Search for the cell housing the specified text and yield its (X, Y) center coordinate. 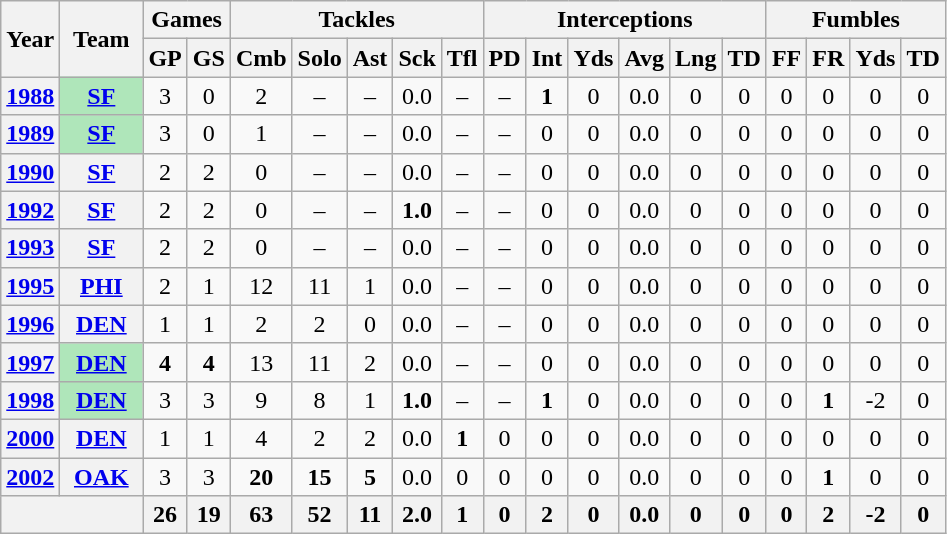
GS (208, 58)
Fumbles (856, 20)
12 (261, 286)
FR (828, 58)
Avg (644, 58)
52 (320, 515)
Games (186, 20)
Solo (320, 58)
1996 (30, 324)
1992 (30, 210)
Tfl (462, 58)
1989 (30, 134)
2.0 (417, 515)
1990 (30, 172)
FF (786, 58)
13 (261, 362)
PHI (102, 286)
Sck (417, 58)
GP (165, 58)
Cmb (261, 58)
1988 (30, 96)
63 (261, 515)
8 (320, 400)
OAK (102, 477)
5 (370, 477)
PD (504, 58)
1993 (30, 248)
Tackles (356, 20)
9 (261, 400)
Year (30, 39)
20 (261, 477)
Ast (370, 58)
15 (320, 477)
26 (165, 515)
19 (208, 515)
Team (102, 39)
2002 (30, 477)
Lng (696, 58)
2000 (30, 438)
1995 (30, 286)
1997 (30, 362)
Interceptions (624, 20)
Int (547, 58)
1998 (30, 400)
